Provide the (x, y) coordinate of the cell's center where the given text is located.  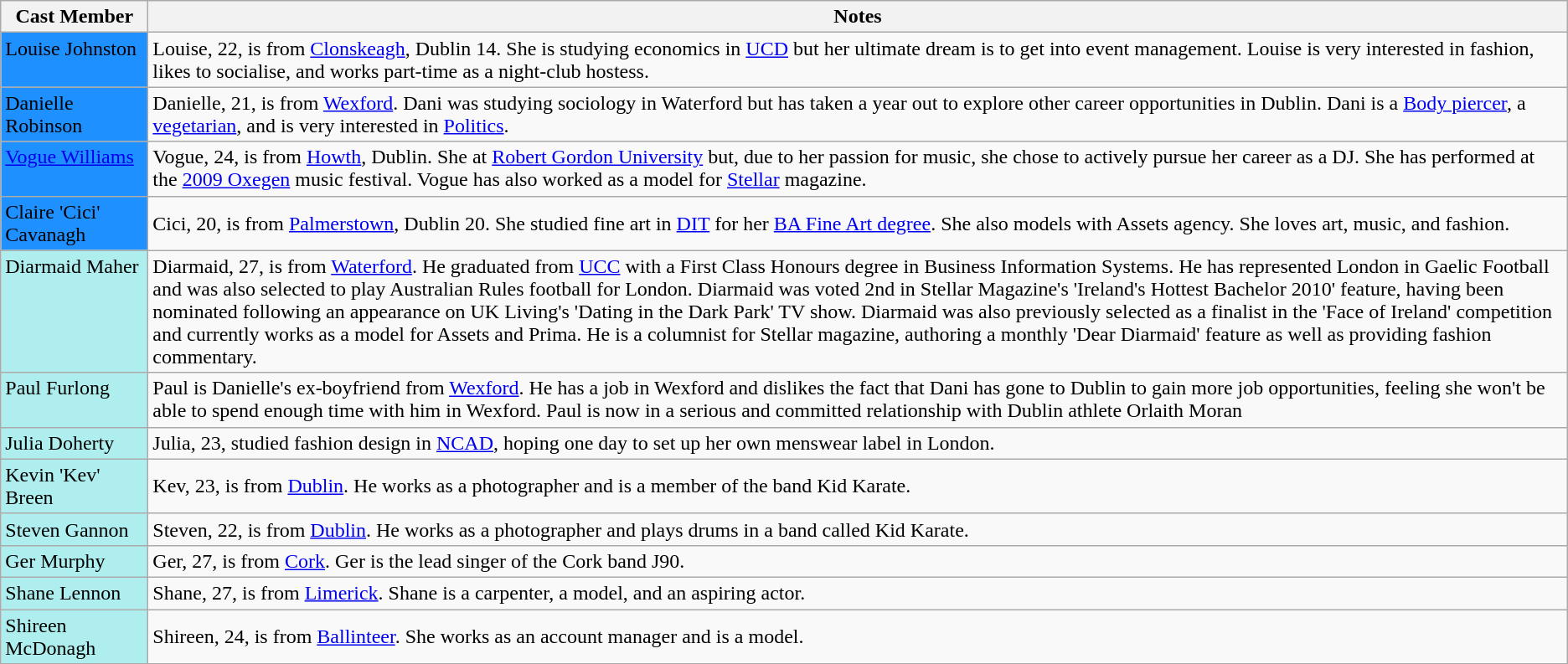
Julia Doherty (75, 443)
Danielle Robinson (75, 114)
Kev, 23, is from Dublin. He works as a photographer and is a member of the band Kid Karate. (858, 486)
Steven, 22, is from Dublin. He works as a photographer and plays drums in a band called Kid Karate. (858, 529)
Cast Member (75, 17)
Notes (858, 17)
Steven Gannon (75, 529)
Shane Lennon (75, 593)
Shireen McDonagh (75, 636)
Shireen, 24, is from Ballinteer. She works as an account manager and is a model. (858, 636)
Vogue Williams (75, 169)
Shane, 27, is from Limerick. Shane is a carpenter, a model, and an aspiring actor. (858, 593)
Claire 'Cici' Cavanagh (75, 223)
Ger Murphy (75, 561)
Ger, 27, is from Cork. Ger is the lead singer of the Cork band J90. (858, 561)
Kevin 'Kev' Breen (75, 486)
Louise Johnston (75, 60)
Diarmaid Maher (75, 311)
Julia, 23, studied fashion design in NCAD, hoping one day to set up her own menswear label in London. (858, 443)
Paul Furlong (75, 400)
